Scan for the cell matching the given text and deliver its (x, y) coordinate at center. 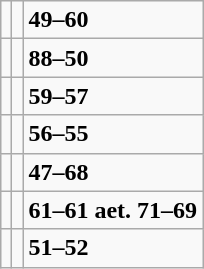
59–57 (113, 96)
51–52 (113, 248)
88–50 (113, 58)
49–60 (113, 20)
56–55 (113, 134)
47–68 (113, 172)
61–61 aet. 71–69 (113, 210)
